Pinpoint the cell where the given text exists, returning its (x, y) midpoint coordinate. 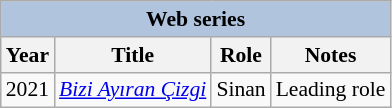
Bizi Ayıran Çizgi (132, 90)
Year (28, 55)
2021 (28, 90)
Role (240, 55)
Sinan (240, 90)
Title (132, 55)
Leading role (331, 90)
Notes (331, 55)
Web series (196, 19)
